From the cell containing the given text, extract its center point as (X, Y) coordinate. 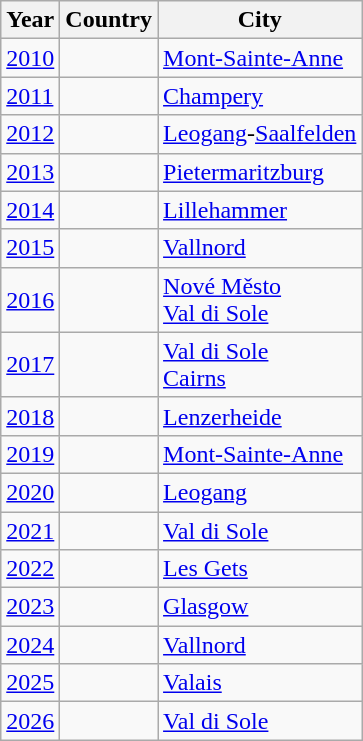
2021 (30, 531)
2023 (30, 607)
Lenzerheide (260, 416)
2015 (30, 248)
2017 (30, 364)
2022 (30, 569)
Pietermaritzburg (260, 172)
2024 (30, 645)
Leogang-Saalfelden (260, 134)
Valais (260, 683)
2018 (30, 416)
City (260, 20)
2012 (30, 134)
Country (109, 20)
2020 (30, 492)
2014 (30, 210)
2026 (30, 721)
Glasgow (260, 607)
2016 (30, 300)
2010 (30, 58)
Champery (260, 96)
Year (30, 20)
Leogang (260, 492)
2019 (30, 454)
2013 (30, 172)
Lillehammer (260, 210)
2011 (30, 96)
Les Gets (260, 569)
Nové Město Val di Sole (260, 300)
2025 (30, 683)
Val di Sole Cairns (260, 364)
